Return [x, y] of the center of cell containing provided text 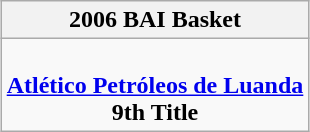
2006 BAI Basket [155, 20]
Atlético Petróleos de Luanda9th Title [155, 85]
